Search for the cell housing the specified text and yield its [x, y] center coordinate. 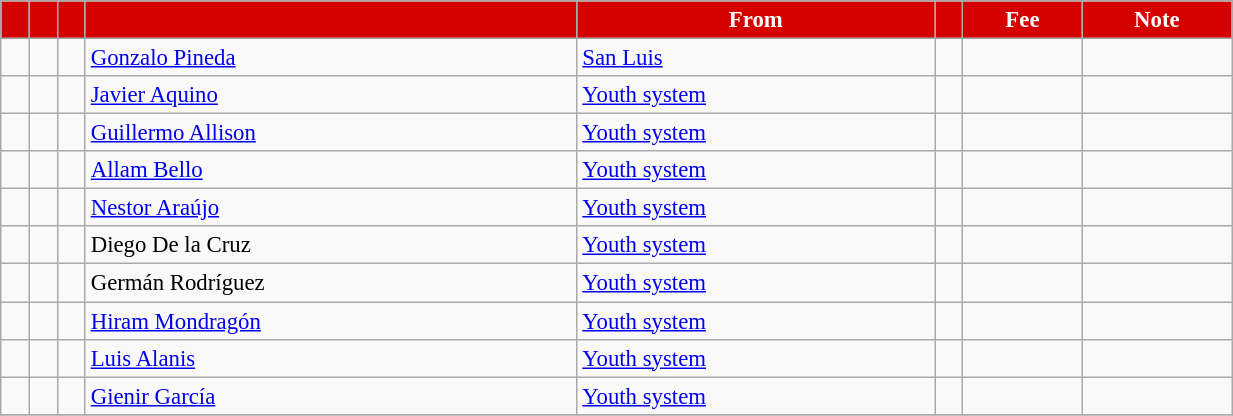
Javier Aquino [331, 95]
From [756, 20]
Germán Rodríguez [331, 283]
Diego De la Cruz [331, 245]
Guillermo Allison [331, 133]
Fee [1022, 20]
San Luis [756, 58]
Gonzalo Pineda [331, 58]
Note [1157, 20]
Hiram Mondragón [331, 321]
Allam Bello [331, 170]
Luis Alanis [331, 358]
Gienir García [331, 396]
Nestor Araújo [331, 208]
